Detect which cell encompasses the target text, then output its (x, y) center coordinate. 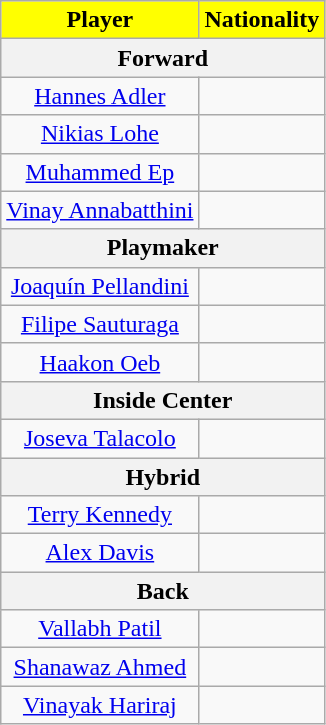
Hybrid (163, 477)
Muhammed Ep (100, 172)
Shanawaz Ahmed (100, 667)
Nikias Lohe (100, 134)
Inside Center (163, 400)
Hannes Adler (100, 96)
Vinayak Hariraj (100, 705)
Haakon Oeb (100, 362)
Terry Kennedy (100, 515)
Vallabh Patil (100, 629)
Playmaker (163, 248)
Joseva Talacolo (100, 438)
Forward (163, 58)
Nationality (262, 20)
Back (163, 591)
Vinay Annabatthini (100, 210)
Joaquín Pellandini (100, 286)
Alex Davis (100, 553)
Player (100, 20)
Filipe Sauturaga (100, 324)
